Extract the (X, Y) coordinate from the center of the cell holding the provided text.  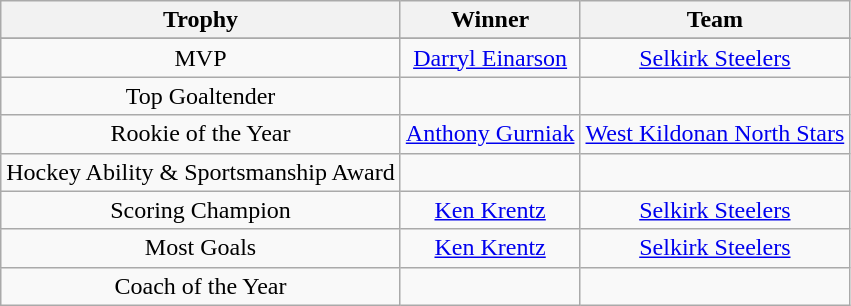
Coach of the Year (201, 286)
Rookie of the Year (201, 134)
Winner (490, 20)
Team (715, 20)
Hockey Ability & Sportsmanship Award (201, 172)
Most Goals (201, 248)
Trophy (201, 20)
Anthony Gurniak (490, 134)
MVP (201, 58)
Top Goaltender (201, 96)
Darryl Einarson (490, 58)
Scoring Champion (201, 210)
West Kildonan North Stars (715, 134)
